Search for the cell housing the specified text and yield its (x, y) center coordinate. 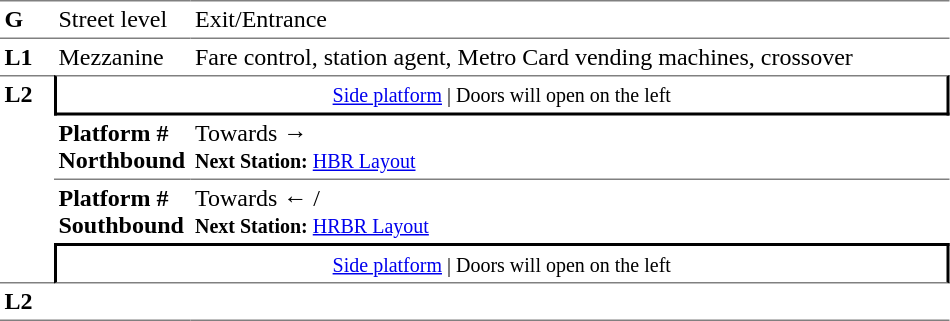
L1 (27, 57)
Fare control, station agent, Metro Card vending machines, crossover (570, 57)
Street level (122, 20)
G (27, 20)
Platform #Southbound (122, 212)
Towards ← / Next Station: HRBR Layout (570, 212)
Mezzanine (122, 57)
L2 (27, 179)
Platform #Northbound (122, 148)
Towards → Next Station: HBR Layout (570, 148)
Exit/Entrance (570, 20)
